Identify which cell holds the provided text, then report its (X, Y) central coordinate. 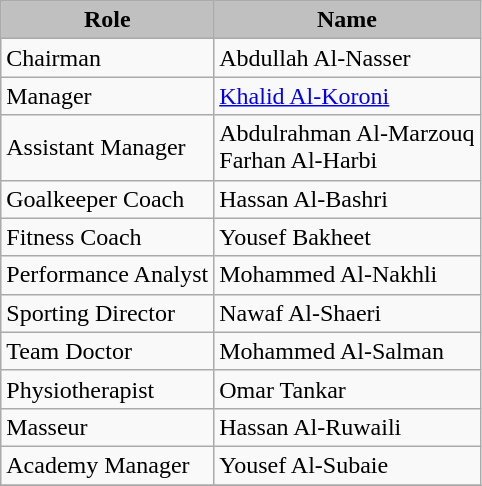
Physiotherapist (108, 389)
Name (347, 20)
Sporting Director (108, 313)
Nawaf Al-Shaeri (347, 313)
Performance Analyst (108, 275)
Role (108, 20)
Omar Tankar (347, 389)
Yousef Al-Subaie (347, 465)
Abdullah Al-Nasser (347, 58)
Mohammed Al-Nakhli (347, 275)
Assistant Manager (108, 148)
Manager (108, 96)
Masseur (108, 427)
Fitness Coach (108, 237)
Hassan Al-Ruwaili (347, 427)
Yousef Bakheet (347, 237)
Abdulrahman Al-Marzouq Farhan Al-Harbi (347, 148)
Team Doctor (108, 351)
Chairman (108, 58)
Khalid Al-Koroni (347, 96)
Academy Manager (108, 465)
Goalkeeper Coach (108, 199)
Hassan Al-Bashri (347, 199)
Mohammed Al-Salman (347, 351)
